From the cell containing the given text, extract its center point as (X, Y) coordinate. 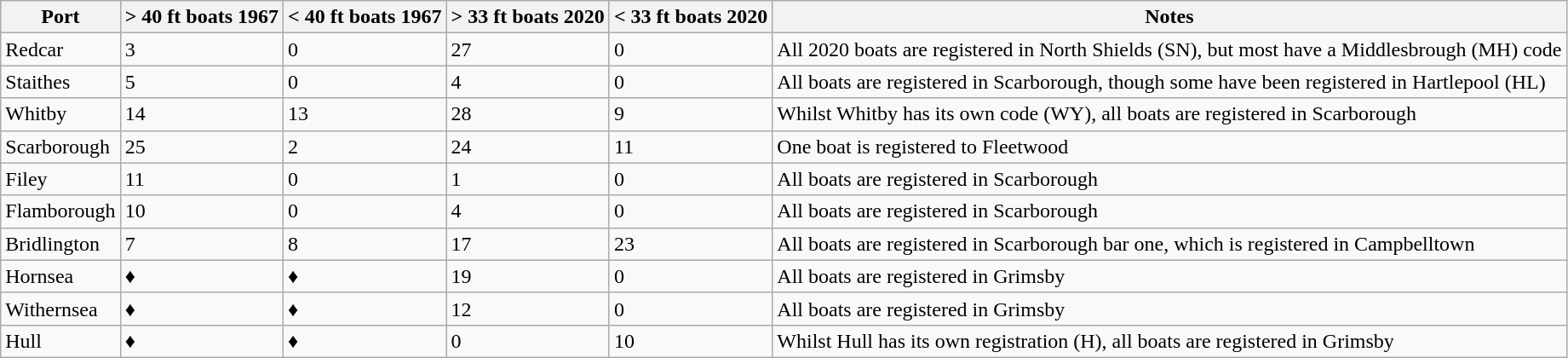
< 40 ft boats 1967 (365, 17)
Notes (1169, 17)
Scarborough (60, 147)
Hull (60, 341)
9 (690, 114)
All boats are registered in Scarborough, though some have been registered in Hartlepool (HL) (1169, 82)
7 (201, 244)
23 (690, 244)
8 (365, 244)
2 (365, 147)
19 (528, 276)
Whilst Whitby has its own code (WY), all boats are registered in Scarborough (1169, 114)
Whitby (60, 114)
3 (201, 49)
Filey (60, 179)
13 (365, 114)
27 (528, 49)
Bridlington (60, 244)
> 40 ft boats 1967 (201, 17)
5 (201, 82)
< 33 ft boats 2020 (690, 17)
> 33 ft boats 2020 (528, 17)
All boats are registered in Scarborough bar one, which is registered in Campbelltown (1169, 244)
Flamborough (60, 211)
Whilst Hull has its own registration (H), all boats are registered in Grimsby (1169, 341)
Port (60, 17)
28 (528, 114)
Hornsea (60, 276)
25 (201, 147)
1 (528, 179)
One boat is registered to Fleetwood (1169, 147)
All 2020 boats are registered in North Shields (SN), but most have a Middlesbrough (MH) code (1169, 49)
14 (201, 114)
Redcar (60, 49)
Staithes (60, 82)
12 (528, 309)
24 (528, 147)
17 (528, 244)
Withernsea (60, 309)
